Extract the [x, y] coordinate from the center of the cell holding the provided text.  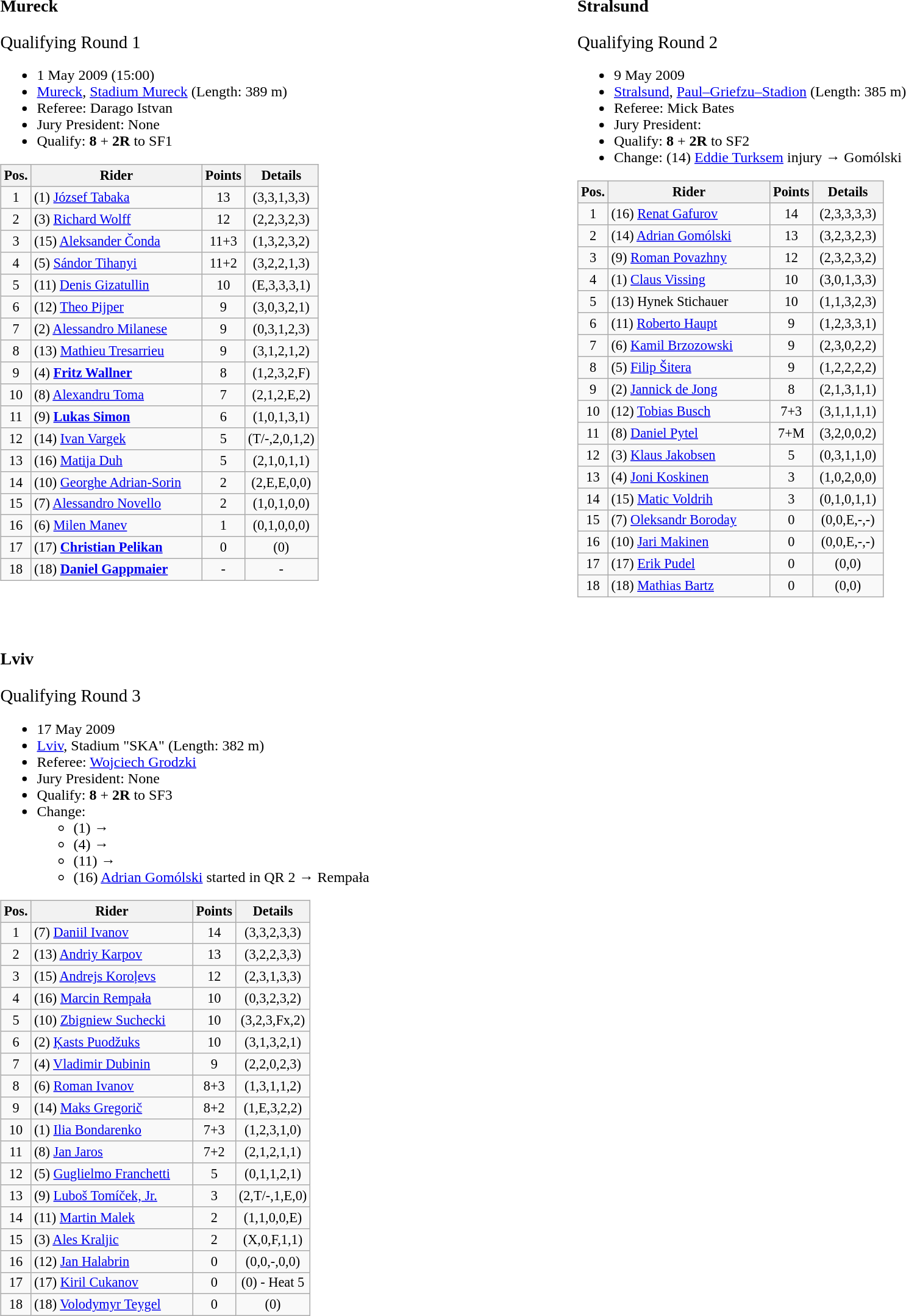
(13) Mathieu Tresarrieu [116, 351]
(1,2,3,2,F) [282, 373]
(8) Daniel Pytel [689, 433]
(5) Sándor Tihanyi [116, 263]
8+3 [214, 1086]
(1,3,1,1,2) [273, 1086]
(18) Daniel Gappmaier [116, 570]
(1) József Tabaka [116, 197]
(3,1,2,1,2) [282, 351]
(5) Filip Šitera [689, 368]
(2,1,0,1,1) [282, 460]
(X,0,F,1,1) [273, 1239]
(2,3,1,3,3) [273, 976]
(8) Jan Jaros [112, 1152]
7+2 [214, 1152]
(3) Klaus Jakobsen [689, 455]
(17) Kiril Cukanov [112, 1283]
(11) Roberto Haupt [689, 324]
(15) Matic Voldrih [689, 499]
(14) Ivan Vargek [116, 438]
(9) Lukas Simon [116, 416]
(7) Oleksandr Boroday [689, 521]
(0,1,1,2,1) [273, 1173]
(2,1,2,E,2) [282, 394]
(14) Maks Gregorič [112, 1108]
11+2 [223, 263]
(9) Roman Povazhny [689, 258]
11+3 [223, 241]
(14) Adrian Gomólski [689, 236]
(15) Aleksander Čonda [116, 241]
(3,2,3,2,3) [847, 236]
(7) Alessandro Novello [116, 504]
(3,2,0,0,2) [847, 433]
(17) Erik Pudel [689, 564]
(11) Denis Gizatullin [116, 285]
(2) Ķasts Puodžuks [112, 1042]
(12) Jan Halabrin [112, 1261]
(0) - Heat 5 [273, 1283]
(3) Richard Wolff [116, 219]
(2,3,3,3,3) [847, 214]
(3,0,1,3,3) [847, 280]
(15) Andrejs Koroļevs [112, 976]
(0,3,2,3,2) [273, 998]
(18) Volodymyr Teygel [112, 1305]
8+2 [214, 1108]
(0,3,1,2,3) [282, 329]
(1,0,1,3,1) [282, 416]
(2,1,2,1,1) [273, 1152]
(1,0,1,0,0) [282, 504]
(2,3,0,2,2) [847, 346]
(1,1,0,0,E) [273, 1217]
(9) Luboš Tomíček, Jr. [112, 1195]
(3,2,3,Fx,2) [273, 1020]
(1) Claus Vissing [689, 280]
(6) Kamil Brzozowski [689, 346]
(3,3,1,3,3) [282, 197]
(2,1,3,1,1) [847, 389]
(E,3,3,3,1) [282, 285]
(0,1,0,0,0) [282, 526]
(6) Roman Ivanov [112, 1086]
(1,2,3,1,0) [273, 1130]
(10) Jari Makinen [689, 542]
(2) Alessandro Milanese [116, 329]
(17) Christian Pelikan [116, 548]
(2,3,2,3,2) [847, 258]
(8) Alexandru Toma [116, 394]
(1,2,2,2,2) [847, 368]
(T/-,2,0,1,2) [282, 438]
(7) Daniil Ivanov [112, 933]
(2) Jannick de Jong [689, 389]
(1,3,2,3,2) [282, 241]
(3,0,3,2,1) [282, 307]
(1) Ilia Bondarenko [112, 1130]
(12) Tobias Busch [689, 411]
(3,1,1,1,1) [847, 411]
(16) Marcin Rempała [112, 998]
(6) Milen Manev [116, 526]
(5) Guglielmo Franchetti [112, 1173]
(16) Renat Gafurov [689, 214]
(0,3,1,1,0) [847, 455]
(0,0,-,0,0) [273, 1261]
(1,1,3,2,3) [847, 302]
(2,2,0,2,3) [273, 1064]
(11) Martin Malek [112, 1217]
(16) Matija Duh [116, 460]
(4) Vladimir Dubinin [112, 1064]
(13) Andriy Karpov [112, 955]
(4) Fritz Wallner [116, 373]
(3,2,2,1,3) [282, 263]
(10) Georghe Adrian-Sorin [116, 482]
(2,T/-,1,E,0) [273, 1195]
(3,3,2,3,3) [273, 933]
(2,2,3,2,3) [282, 219]
(3,1,3,2,1) [273, 1042]
7+M [791, 433]
(1,0,2,0,0) [847, 477]
(0,1,0,1,1) [847, 499]
(18) Mathias Bartz [689, 586]
(12) Theo Pijper [116, 307]
(2,E,E,0,0) [282, 482]
(3) Ales Kraljic [112, 1239]
(3,2,2,3,3) [273, 955]
(1,2,3,3,1) [847, 324]
(13) Hynek Stichauer [689, 302]
(10) Zbigniew Suchecki [112, 1020]
(1,E,3,2,2) [273, 1108]
(4) Joni Koskinen [689, 477]
